Return [x, y] of the center of cell containing provided text 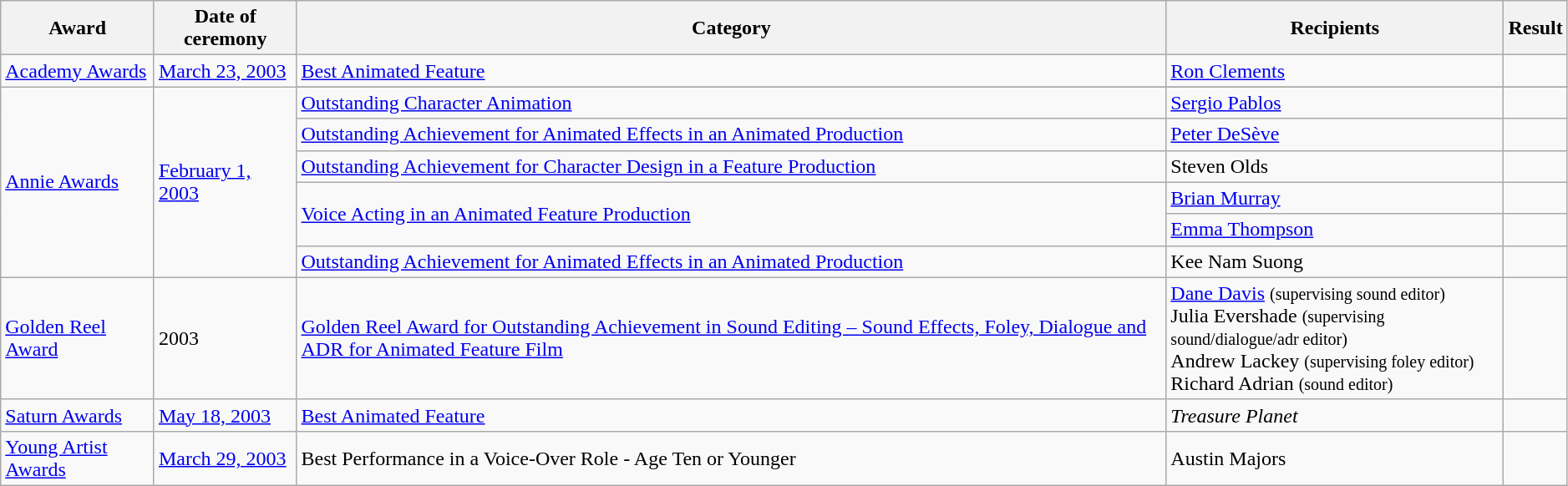
2003 [226, 338]
Outstanding Achievement for Character Design in a Feature Production [732, 166]
Golden Reel Award for Outstanding Achievement in Sound Editing – Sound Effects, Foley, Dialogue and ADR for Animated Feature Film [732, 338]
Category [732, 28]
Annie Awards [78, 182]
March 23, 2003 [226, 71]
March 29, 2003 [226, 458]
Kee Nam Suong [1335, 261]
Young Artist Awards [78, 458]
Golden Reel Award [78, 338]
Result [1535, 28]
February 1, 2003 [226, 182]
Date of ceremony [226, 28]
Recipients [1335, 28]
Emma Thompson [1335, 230]
Steven Olds [1335, 166]
Treasure Planet [1335, 415]
Sergio Pablos [1335, 103]
Academy Awards [78, 71]
Saturn Awards [78, 415]
Voice Acting in an Animated Feature Production [732, 214]
Outstanding Character Animation [732, 103]
Peter DeSève [1335, 134]
Brian Murray [1335, 198]
Austin Majors [1335, 458]
Best Performance in a Voice-Over Role - Age Ten or Younger [732, 458]
May 18, 2003 [226, 415]
Ron Clements [1335, 71]
Award [78, 28]
